Search for the cell housing the specified text and yield its [X, Y] center coordinate. 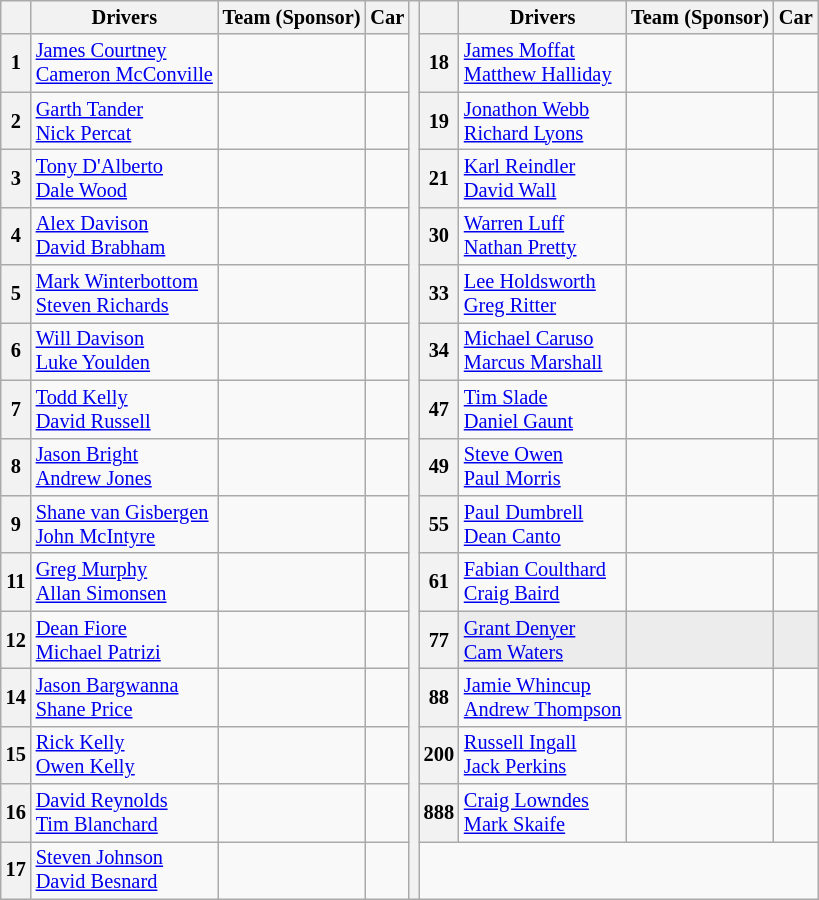
77 [439, 640]
Craig Lowndes Mark Skaife [542, 813]
Alex Davison David Brabham [124, 236]
17 [16, 870]
Dean Fiore Michael Patrizi [124, 640]
Grant Denyer Cam Waters [542, 640]
88 [439, 697]
Russell Ingall Jack Perkins [542, 755]
Steve Owen Paul Morris [542, 467]
55 [439, 524]
Mark Winterbottom Steven Richards [124, 294]
5 [16, 294]
3 [16, 178]
33 [439, 294]
Todd Kelly David Russell [124, 409]
Fabian Coulthard Craig Baird [542, 582]
Shane van Gisbergen John McIntyre [124, 524]
Rick Kelly Owen Kelly [124, 755]
21 [439, 178]
61 [439, 582]
Greg Murphy Allan Simonsen [124, 582]
David Reynolds Tim Blanchard [124, 813]
888 [439, 813]
49 [439, 467]
200 [439, 755]
19 [439, 121]
James Moffat Matthew Halliday [542, 63]
14 [16, 697]
Warren Luff Nathan Pretty [542, 236]
Jason Bargwanna Shane Price [124, 697]
12 [16, 640]
47 [439, 409]
15 [16, 755]
Karl Reindler David Wall [542, 178]
16 [16, 813]
18 [439, 63]
Lee Holdsworth Greg Ritter [542, 294]
1 [16, 63]
4 [16, 236]
Garth Tander Nick Percat [124, 121]
6 [16, 351]
Will Davison Luke Youlden [124, 351]
James Courtney Cameron McConville [124, 63]
30 [439, 236]
Jonathon Webb Richard Lyons [542, 121]
Paul Dumbrell Dean Canto [542, 524]
9 [16, 524]
Michael Caruso Marcus Marshall [542, 351]
2 [16, 121]
7 [16, 409]
Jamie Whincup Andrew Thompson [542, 697]
11 [16, 582]
Jason Bright Andrew Jones [124, 467]
Tim Slade Daniel Gaunt [542, 409]
Steven Johnson David Besnard [124, 870]
34 [439, 351]
Tony D'Alberto Dale Wood [124, 178]
8 [16, 467]
